Return [x, y] of the center of cell containing provided text 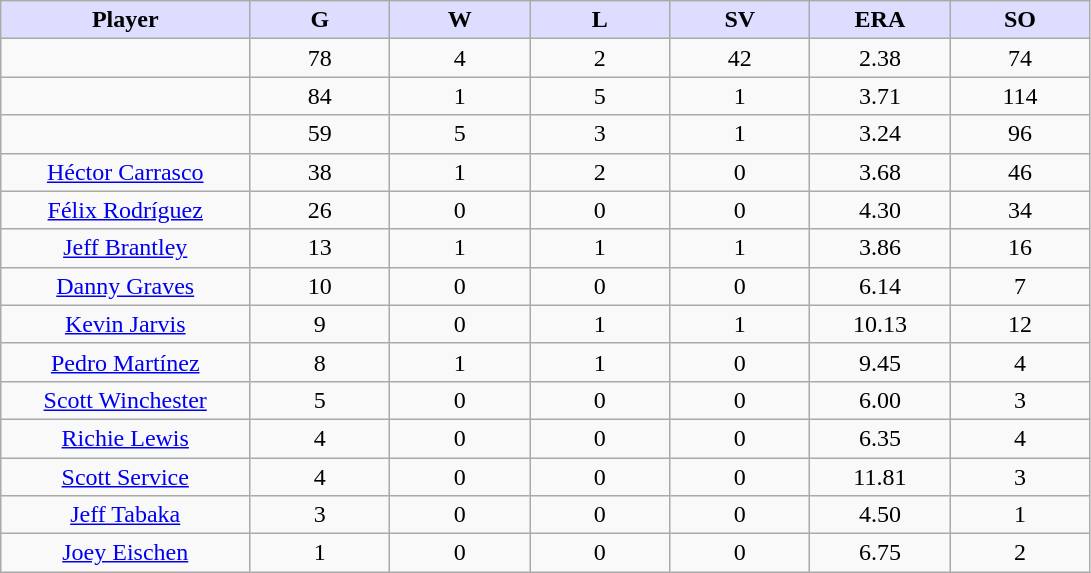
Richie Lewis [126, 438]
Scott Service [126, 477]
Scott Winchester [126, 400]
Kevin Jarvis [126, 324]
13 [320, 248]
W [460, 20]
6.35 [880, 438]
Félix Rodríguez [126, 210]
2.38 [880, 58]
Player [126, 20]
26 [320, 210]
9.45 [880, 362]
4.30 [880, 210]
38 [320, 172]
G [320, 20]
4.50 [880, 515]
L [600, 20]
74 [1020, 58]
84 [320, 96]
3.86 [880, 248]
Danny Graves [126, 286]
SV [740, 20]
10 [320, 286]
10.13 [880, 324]
3.71 [880, 96]
SO [1020, 20]
ERA [880, 20]
96 [1020, 134]
78 [320, 58]
Jeff Tabaka [126, 515]
8 [320, 362]
46 [1020, 172]
16 [1020, 248]
6.14 [880, 286]
7 [1020, 286]
34 [1020, 210]
3.68 [880, 172]
6.00 [880, 400]
Joey Eischen [126, 553]
Pedro Martínez [126, 362]
Héctor Carrasco [126, 172]
59 [320, 134]
114 [1020, 96]
11.81 [880, 477]
9 [320, 324]
Jeff Brantley [126, 248]
3.24 [880, 134]
6.75 [880, 553]
12 [1020, 324]
42 [740, 58]
